Provide the (X, Y) coordinate of the cell's center where the given text is located.  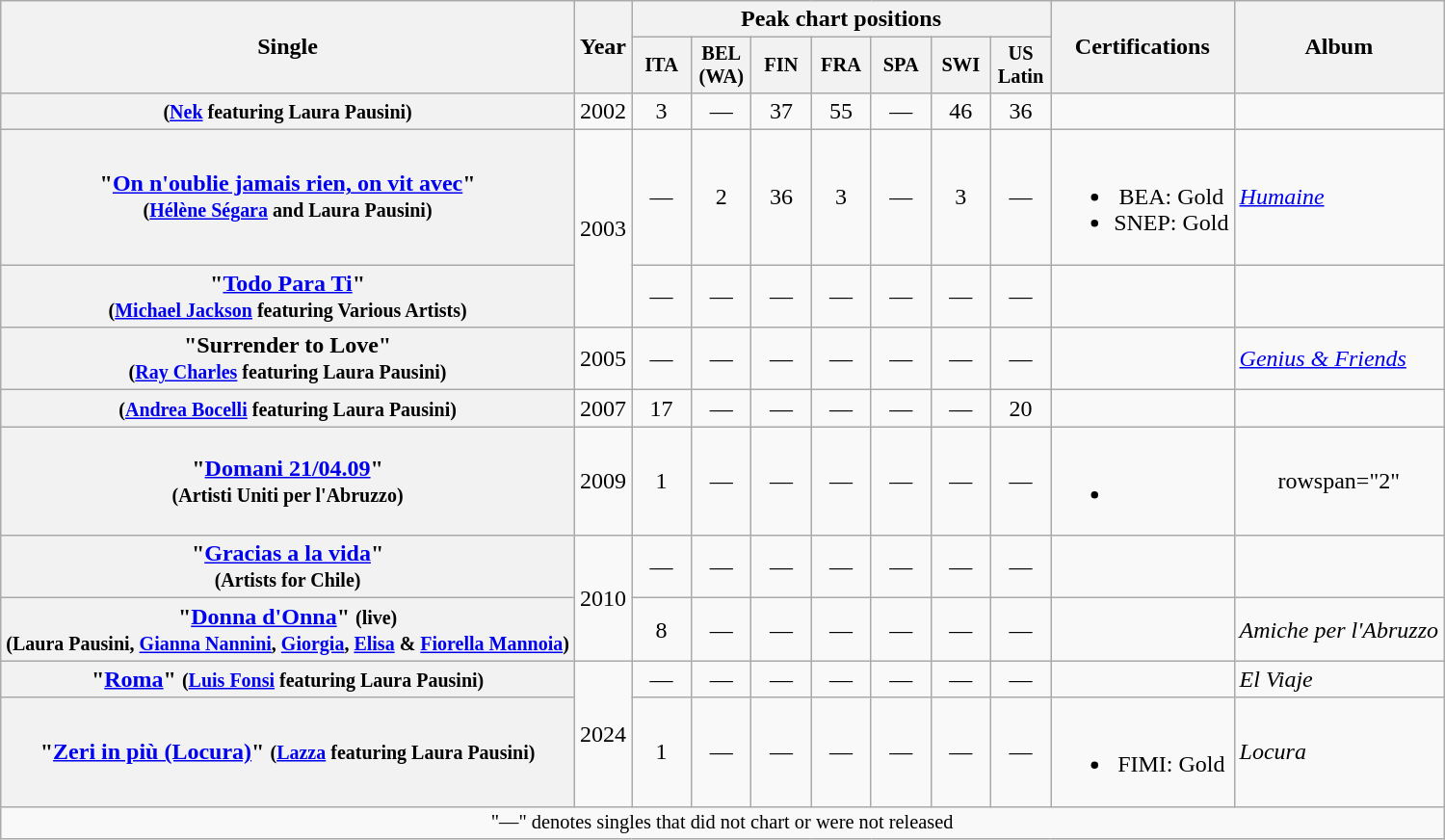
2003 (603, 229)
2005 (603, 358)
2007 (603, 408)
FIMI: Gold (1143, 751)
SWI (960, 66)
"Donna d'Onna" (live)(Laura Pausini, Gianna Nannini, Giorgia, Elisa & Fiorella Mannoia) (288, 630)
2010 (603, 598)
Peak chart positions (842, 19)
(Nek featuring Laura Pausini) (288, 111)
Amiche per l'Abruzzo (1339, 630)
"—" denotes singles that did not chart or were not released (722, 823)
ITA (662, 66)
"On n'oublie jamais rien, on vit avec" (Hélène Ségara and Laura Pausini) (288, 197)
2024 (603, 734)
BEL(WA) (722, 66)
"Zeri in più (Locura)" (Lazza featuring Laura Pausini) (288, 751)
BEA: GoldSNEP: Gold (1143, 197)
46 (960, 111)
Locura (1339, 751)
17 (662, 408)
"Surrender to Love"(Ray Charles featuring Laura Pausini) (288, 358)
55 (841, 111)
FIN (781, 66)
2009 (603, 482)
FRA (841, 66)
8 (662, 630)
2 (722, 197)
SPA (901, 66)
(Andrea Bocelli featuring Laura Pausini) (288, 408)
rowspan="2" (1339, 482)
USLatin (1020, 66)
"Domani 21/04.09"(Artisti Uniti per l'Abruzzo) (288, 482)
"Gracias a la vida"(Artists for Chile) (288, 566)
El Viaje (1339, 679)
Certifications (1143, 47)
Genius & Friends (1339, 358)
37 (781, 111)
"Roma" (Luis Fonsi featuring Laura Pausini) (288, 679)
Single (288, 47)
Year (603, 47)
2002 (603, 111)
"Todo Para Ti"(Michael Jackson featuring Various Artists) (288, 297)
Humaine (1339, 197)
20 (1020, 408)
Album (1339, 47)
